Locate the cell with the specified text and output its [X, Y] center coordinate. 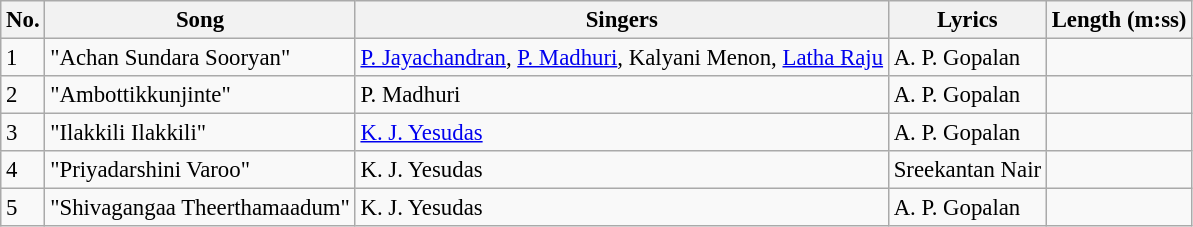
Singers [622, 20]
1 [23, 58]
5 [23, 208]
2 [23, 95]
"Ambottikkunjinte" [200, 95]
3 [23, 133]
No. [23, 20]
"Ilakkili Ilakkili" [200, 133]
Length (m:ss) [1118, 20]
"Priyadarshini Varoo" [200, 170]
4 [23, 170]
Song [200, 20]
"Shivagangaa Theerthamaadum" [200, 208]
Lyrics [967, 20]
Sreekantan Nair [967, 170]
"Achan Sundara Sooryan" [200, 58]
P. Jayachandran, P. Madhuri, Kalyani Menon, Latha Raju [622, 58]
P. Madhuri [622, 95]
